Output the [X, Y] coordinate of the center of the cell containing the given text.  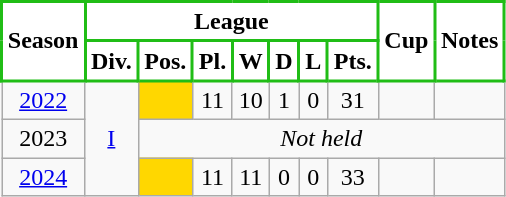
Div. [112, 61]
31 [352, 100]
2023 [44, 138]
2022 [44, 100]
Pos. [166, 61]
D [284, 61]
Pl. [213, 61]
2024 [44, 177]
33 [352, 177]
W [250, 61]
Cup [406, 42]
10 [250, 100]
L [314, 61]
1 [284, 100]
Notes [470, 42]
I [112, 138]
League [232, 22]
Not held [322, 138]
Pts. [352, 61]
Season [44, 42]
